Determine the (X, Y) coordinate at the center of the cell enclosing the given text.  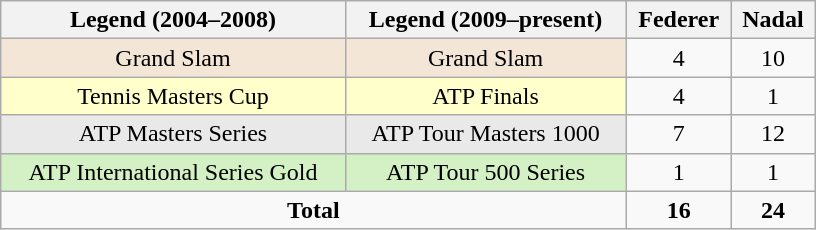
24 (772, 210)
ATP Masters Series (173, 134)
Legend (2004–2008) (173, 20)
Tennis Masters Cup (173, 96)
ATP Finals (486, 96)
Total (314, 210)
Nadal (772, 20)
ATP Tour 500 Series (486, 172)
Federer (678, 20)
7 (678, 134)
10 (772, 58)
12 (772, 134)
16 (678, 210)
ATP International Series Gold (173, 172)
Legend (2009–present) (486, 20)
ATP Tour Masters 1000 (486, 134)
